For the text-containing cell, return its midpoint in [x, y] coordinate format. 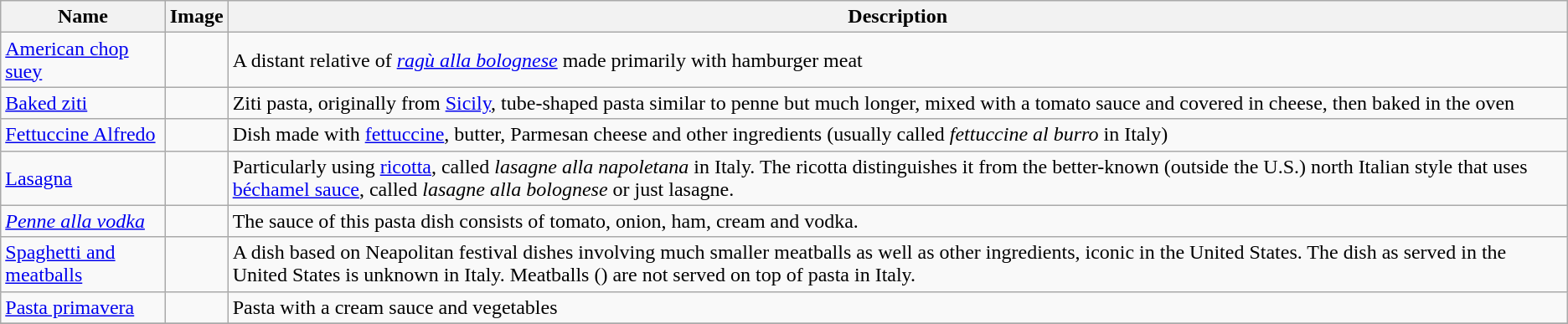
Spaghetti and meatballs [83, 265]
Description [898, 17]
Pasta primavera [83, 307]
Baked ziti [83, 103]
Pasta with a cream sauce and vegetables [898, 307]
Fettuccine Alfredo [83, 135]
Penne alla vodka [83, 221]
Name [83, 17]
The sauce of this pasta dish consists of tomato, onion, ham, cream and vodka. [898, 221]
Image [196, 17]
A distant relative of ragù alla bolognese made primarily with hamburger meat [898, 60]
American chop suey [83, 60]
Dish made with fettuccine, butter, Parmesan cheese and other ingredients (usually called fettuccine al burro in Italy) [898, 135]
Lasagna [83, 177]
